Search for the cell housing the specified text and yield its (x, y) center coordinate. 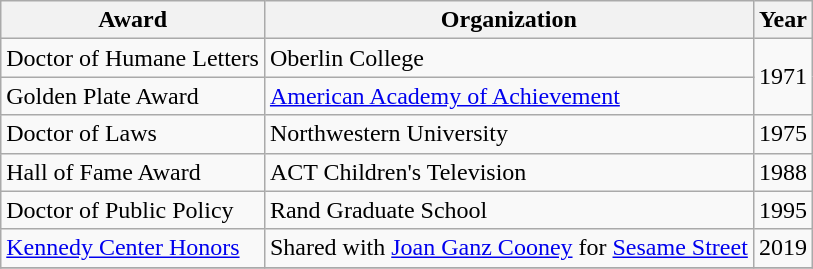
Award (133, 20)
1975 (782, 134)
Year (782, 20)
ACT Children's Television (508, 172)
Hall of Fame Award (133, 172)
Kennedy Center Honors (133, 248)
American Academy of Achievement (508, 96)
2019 (782, 248)
Doctor of Humane Letters (133, 58)
Doctor of Public Policy (133, 210)
Oberlin College (508, 58)
Golden Plate Award (133, 96)
1988 (782, 172)
Rand Graduate School (508, 210)
Organization (508, 20)
1995 (782, 210)
Doctor of Laws (133, 134)
1971 (782, 77)
Shared with Joan Ganz Cooney for Sesame Street (508, 248)
Northwestern University (508, 134)
